Search for the cell housing the specified text and yield its (x, y) center coordinate. 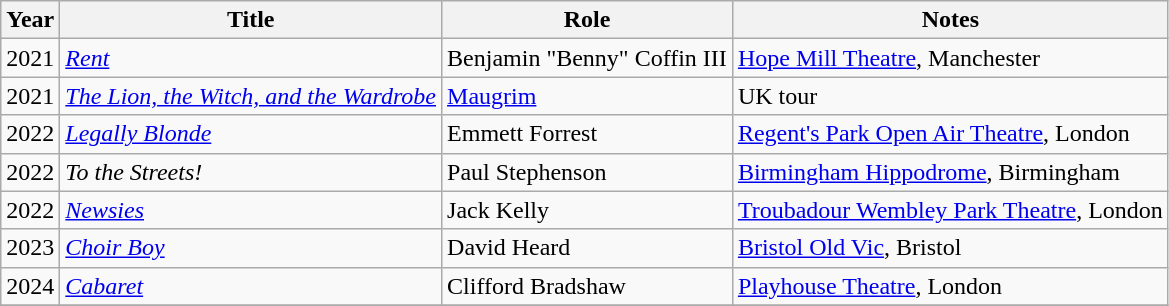
Birmingham Hippodrome, Birmingham (950, 172)
Emmett Forrest (588, 134)
Playhouse Theatre, London (950, 286)
Regent's Park Open Air Theatre, London (950, 134)
UK tour (950, 96)
Hope Mill Theatre, Manchester (950, 58)
Notes (950, 20)
Maugrim (588, 96)
Newsies (251, 210)
Role (588, 20)
To the Streets! (251, 172)
Troubadour Wembley Park Theatre, London (950, 210)
Cabaret (251, 286)
Jack Kelly (588, 210)
Benjamin "Benny" Coffin III (588, 58)
Clifford Bradshaw (588, 286)
Paul Stephenson (588, 172)
Choir Boy (251, 248)
David Heard (588, 248)
Bristol Old Vic, Bristol (950, 248)
Title (251, 20)
2024 (30, 286)
Year (30, 20)
2023 (30, 248)
Legally Blonde (251, 134)
Rent (251, 58)
The Lion, the Witch, and the Wardrobe (251, 96)
